Pinpoint the cell where the given text exists, returning its (X, Y) midpoint coordinate. 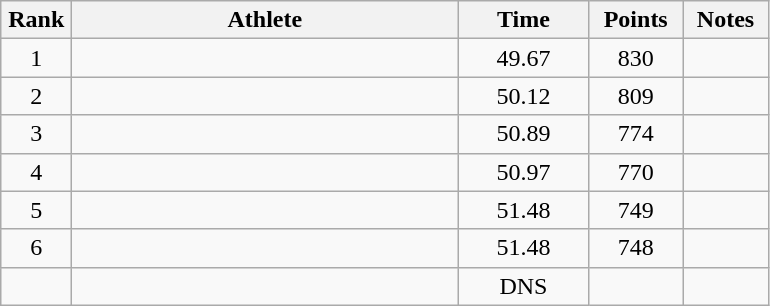
749 (636, 210)
50.89 (524, 134)
50.12 (524, 96)
Time (524, 20)
809 (636, 96)
Points (636, 20)
770 (636, 172)
2 (36, 96)
Notes (725, 20)
DNS (524, 286)
Athlete (265, 20)
49.67 (524, 58)
3 (36, 134)
774 (636, 134)
Rank (36, 20)
5 (36, 210)
6 (36, 248)
830 (636, 58)
4 (36, 172)
50.97 (524, 172)
1 (36, 58)
748 (636, 248)
